Return the (X, Y) coordinate for the center point of the cell that contains the specified text.  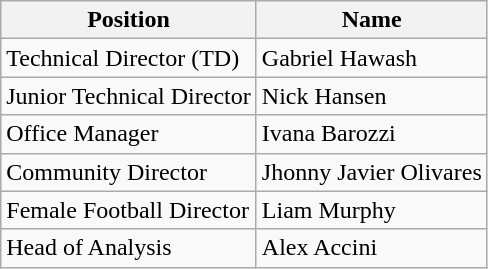
Office Manager (129, 134)
Ivana Barozzi (372, 134)
Community Director (129, 172)
Name (372, 20)
Head of Analysis (129, 248)
Gabriel Hawash (372, 58)
Nick Hansen (372, 96)
Junior Technical Director (129, 96)
Female Football Director (129, 210)
Position (129, 20)
Technical Director (TD) (129, 58)
Liam Murphy (372, 210)
Jhonny Javier Olivares (372, 172)
Alex Accini (372, 248)
